Pinpoint the cell where the given text exists, returning its (X, Y) midpoint coordinate. 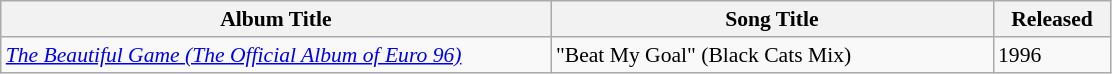
1996 (1052, 55)
"Beat My Goal" (Black Cats Mix) (772, 55)
Album Title (276, 19)
Song Title (772, 19)
The Beautiful Game (The Official Album of Euro 96) (276, 55)
Released (1052, 19)
